For the text-containing cell, return its midpoint in [x, y] coordinate format. 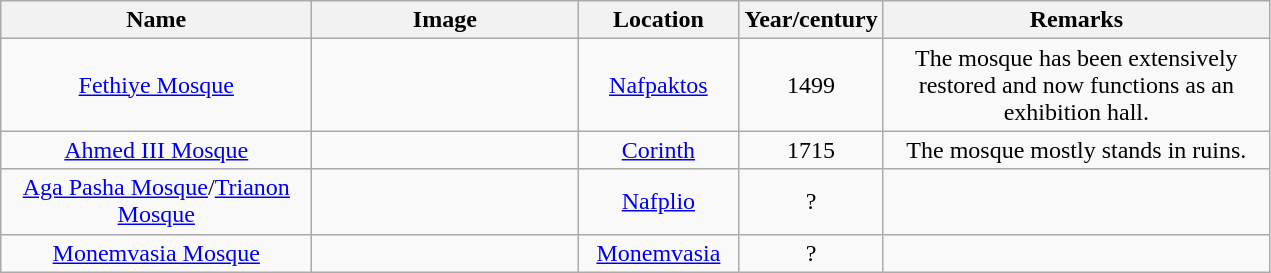
The mosque has been extensively restored and now functions as an exhibition hall. [1076, 85]
The mosque mostly stands in ruins. [1076, 150]
Remarks [1076, 20]
Nafplio [658, 202]
Monemvasia Mosque [156, 253]
Fethiye Mosque [156, 85]
Monemvasia [658, 253]
Name [156, 20]
Corinth [658, 150]
1715 [811, 150]
Year/century [811, 20]
1499 [811, 85]
Location [658, 20]
Nafpaktos [658, 85]
Ahmed III Mosque [156, 150]
Image [445, 20]
Aga Pasha Mosque/Trianon Mosque [156, 202]
